Scan for the cell matching the given text and deliver its [x, y] coordinate at center. 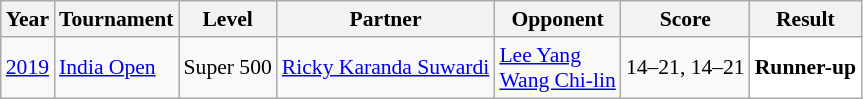
Result [806, 19]
Level [228, 19]
14–21, 14–21 [686, 68]
Year [28, 19]
Partner [386, 19]
Super 500 [228, 68]
Score [686, 19]
India Open [116, 68]
2019 [28, 68]
Ricky Karanda Suwardi [386, 68]
Opponent [558, 19]
Runner-up [806, 68]
Tournament [116, 19]
Lee Yang Wang Chi-lin [558, 68]
